Identify which cell holds the provided text, then report its (x, y) central coordinate. 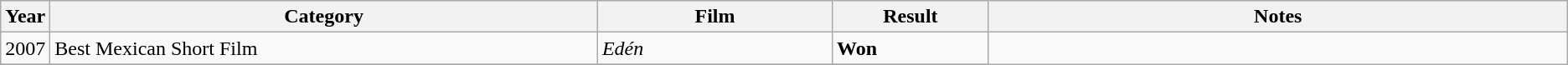
Won (911, 48)
Year (25, 17)
Best Mexican Short Film (324, 48)
Result (911, 17)
Notes (1278, 17)
Category (324, 17)
2007 (25, 48)
Edén (714, 48)
Film (714, 17)
